Determine the [x, y] coordinate at the center of the cell enclosing the given text.  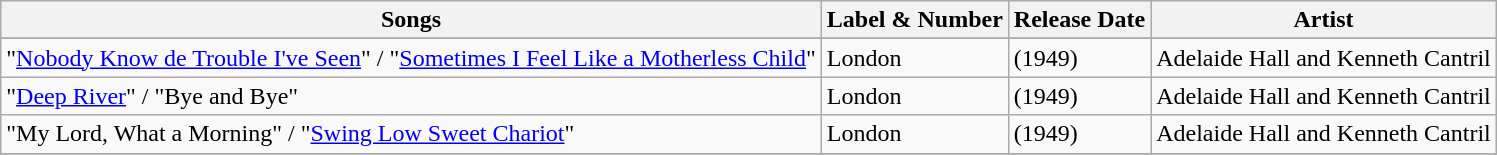
"Deep River" / "Bye and Bye" [412, 96]
Artist [1324, 20]
"My Lord, What a Morning" / "Swing Low Sweet Chariot" [412, 134]
Songs [412, 20]
Release Date [1079, 20]
Label & Number [914, 20]
"Nobody Know de Trouble I've Seen" / "Sometimes I Feel Like a Motherless Child" [412, 58]
